Return [X, Y] of the center of cell containing provided text 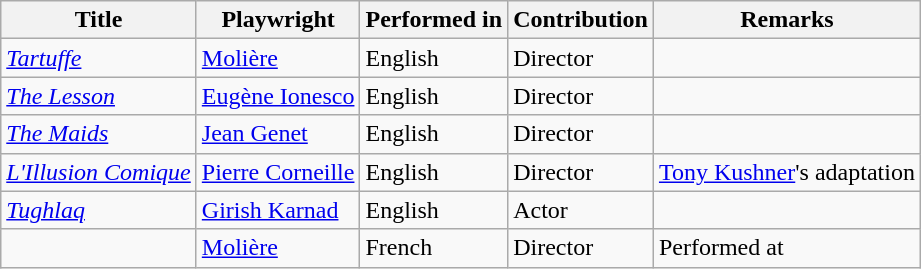
Title [99, 20]
Eugène Ionesco [278, 96]
Actor [581, 210]
Contribution [581, 20]
Tartuffe [99, 58]
French [434, 248]
The Lesson [99, 96]
Pierre Corneille [278, 172]
The Maids [99, 134]
L'Illusion Comique [99, 172]
Playwright [278, 20]
Performed in [434, 20]
Girish Karnad [278, 210]
Tughlaq [99, 210]
Performed at [786, 248]
Jean Genet [278, 134]
Remarks [786, 20]
Tony Kushner's adaptation [786, 172]
